Determine the [X, Y] coordinate at the center of the cell enclosing the given text.  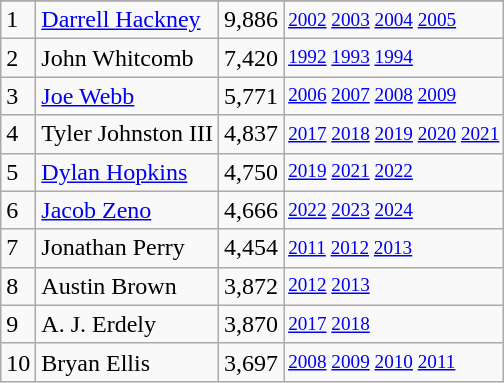
Joe Webb [128, 96]
9,886 [252, 20]
Tyler Johnston III [128, 134]
5,771 [252, 96]
3,872 [252, 286]
2019 2021 2022 [394, 172]
John Whitcomb [128, 58]
Darrell Hackney [128, 20]
4 [18, 134]
4,666 [252, 210]
9 [18, 324]
Austin Brown [128, 286]
2006 2007 2008 2009 [394, 96]
7 [18, 248]
Dylan Hopkins [128, 172]
3,697 [252, 362]
10 [18, 362]
Jacob Zeno [128, 210]
4,454 [252, 248]
2002 2003 2004 2005 [394, 20]
6 [18, 210]
4,837 [252, 134]
2008 2009 2010 2011 [394, 362]
7,420 [252, 58]
2017 2018 [394, 324]
3,870 [252, 324]
A. J. Erdely [128, 324]
3 [18, 96]
Bryan Ellis [128, 362]
1 [18, 20]
Jonathan Perry [128, 248]
2022 2023 2024 [394, 210]
2 [18, 58]
8 [18, 286]
1992 1993 1994 [394, 58]
5 [18, 172]
2012 2013 [394, 286]
2017 2018 2019 2020 2021 [394, 134]
2011 2012 2013 [394, 248]
4,750 [252, 172]
